Output the [x, y] coordinate of the center of the cell containing the given text.  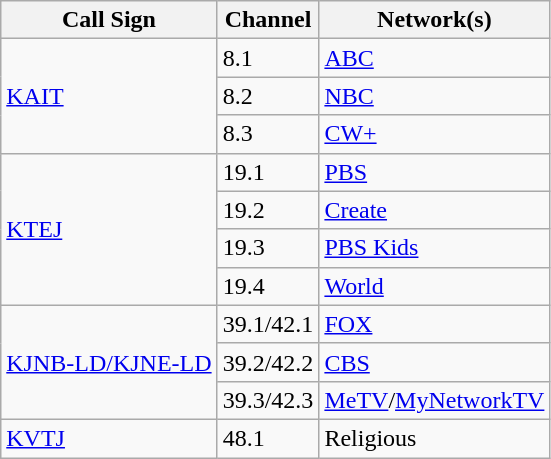
8.2 [268, 96]
World [434, 286]
PBS [434, 172]
Create [434, 210]
ABC [434, 58]
KTEJ [109, 229]
Network(s) [434, 20]
CW+ [434, 134]
KAIT [109, 96]
19.3 [268, 248]
Channel [268, 20]
PBS Kids [434, 248]
FOX [434, 324]
KJNB-LD/KJNE-LD [109, 362]
CBS [434, 362]
NBC [434, 96]
MeTV/MyNetworkTV [434, 400]
39.1/42.1 [268, 324]
8.3 [268, 134]
KVTJ [109, 438]
8.1 [268, 58]
19.2 [268, 210]
19.4 [268, 286]
39.3/42.3 [268, 400]
Religious [434, 438]
39.2/42.2 [268, 362]
48.1 [268, 438]
19.1 [268, 172]
Call Sign [109, 20]
